Scan for the cell matching the given text and deliver its (x, y) coordinate at center. 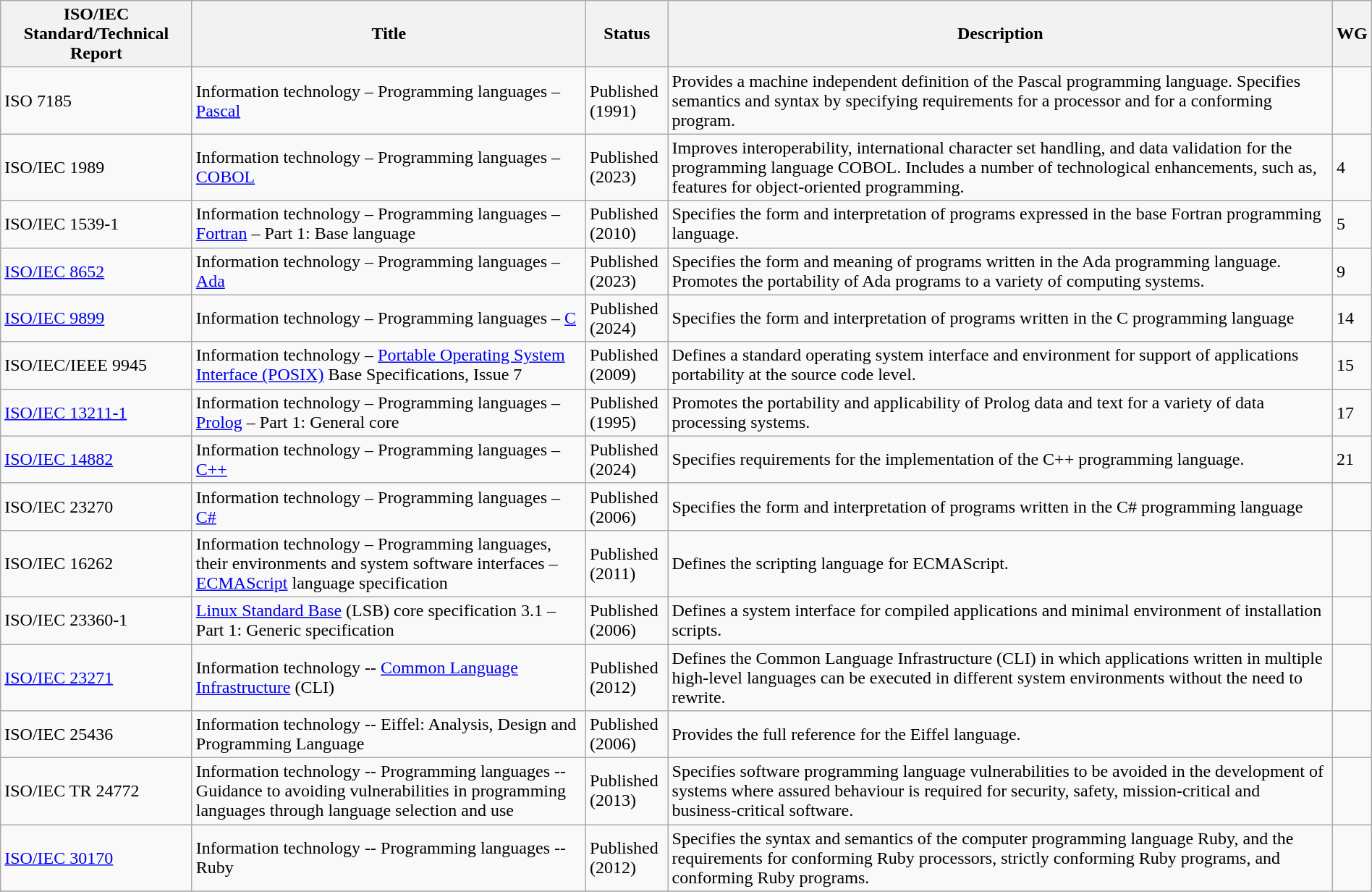
Published (1995) (627, 413)
Information technology – Programming languages – Pascal (389, 101)
ISO/IEC 23270 (97, 507)
5 (1352, 224)
WG (1352, 34)
Promotes the portability and applicability of Prolog data and text for a variety of data processing systems. (1000, 413)
17 (1352, 413)
Information technology – Programming languages – COBOL (389, 167)
Information technology -- Programming languages -- Ruby (389, 858)
4 (1352, 167)
ISO/IEC TR 24772 (97, 791)
ISO/IEC 1539-1 (97, 224)
Information technology – Programming languages – Prolog – Part 1: General core (389, 413)
Status (627, 34)
Published (2010) (627, 224)
ISO/IEC 16262 (97, 563)
Specifies the form and interpretation of programs written in the C programming language (1000, 319)
Information technology – Programming languages – Ada (389, 271)
Defines a standard operating system interface and environment for support of applications portability at the source code level. (1000, 365)
Linux Standard Base (LSB) core specification 3.1 – Part 1: Generic specification (389, 620)
ISO 7185 (97, 101)
Information technology – Programming languages – C# (389, 507)
21 (1352, 459)
ISO/IEC 23271 (97, 678)
ISO/IEC 23360-1 (97, 620)
ISO/IEC/IEEE 9945 (97, 365)
Published (1991) (627, 101)
Defines a system interface for compiled applications and minimal environment of installation scripts. (1000, 620)
ISO/IEC 13211-1 (97, 413)
Information technology – Programming languages – Fortran – Part 1: Base language (389, 224)
Information technology – Portable Operating System Interface (POSIX) Base Specifications, Issue 7 (389, 365)
Information technology – Programming languages – C++ (389, 459)
Information technology -- Programming languages -- Guidance to avoiding vulnerabilities in programming languages through language selection and use (389, 791)
ISO/IEC 1989 (97, 167)
Information technology – Programming languages – C (389, 319)
Title (389, 34)
Information technology – Programming languages, their environments and system software interfaces – ECMAScript language specification (389, 563)
Published (2011) (627, 563)
Published (2009) (627, 365)
ISO/IEC 8652 (97, 271)
ISO/IEC 9899 (97, 319)
Published (2013) (627, 791)
ISO/IEC 30170 (97, 858)
Specifies the form and interpretation of programs written in the C# programming language (1000, 507)
ISO/IEC Standard/Technical Report (97, 34)
ISO/IEC 25436 (97, 734)
9 (1352, 271)
15 (1352, 365)
ISO/IEC 14882 (97, 459)
Specifies requirements for the implementation of the C++ programming language. (1000, 459)
Specifies the form and interpretation of programs expressed in the base Fortran programming language. (1000, 224)
Defines the scripting language for ECMAScript. (1000, 563)
Description (1000, 34)
Information technology -- Eiffel: Analysis, Design and Programming Language (389, 734)
Information technology -- Common Language Infrastructure (CLI) (389, 678)
14 (1352, 319)
Provides the full reference for the Eiffel language. (1000, 734)
